Output the (x, y) coordinate of the center of the cell containing the given text.  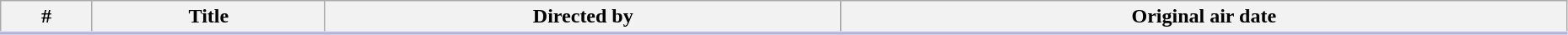
Original air date (1204, 17)
Directed by (583, 17)
Title (208, 17)
# (47, 17)
